Locate the cell with the specified text and output its [x, y] center coordinate. 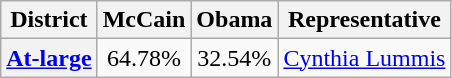
Cynthia Lummis [364, 58]
McCain [144, 20]
Representative [364, 20]
64.78% [144, 58]
Obama [234, 20]
District [49, 20]
At-large [49, 58]
32.54% [234, 58]
